Return [x, y] of the center of cell containing provided text 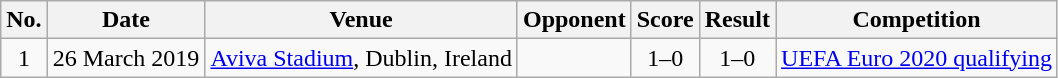
No. [24, 20]
Score [665, 20]
Opponent [574, 20]
Competition [917, 20]
UEFA Euro 2020 qualifying [917, 58]
Result [737, 20]
Venue [362, 20]
1 [24, 58]
Aviva Stadium, Dublin, Ireland [362, 58]
26 March 2019 [126, 58]
Date [126, 20]
